Identify which cell holds the provided text, then report its [X, Y] central coordinate. 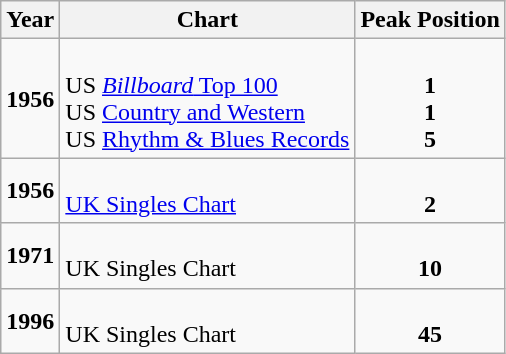
2 [430, 190]
Chart [208, 20]
45 [430, 320]
10 [430, 256]
1971 [30, 256]
Year [30, 20]
Peak Position [430, 20]
1996 [30, 320]
115 [430, 98]
US Billboard Top 100US Country and WesternUS Rhythm & Blues Records [208, 98]
